Determine the (x, y) coordinate at the center of the cell enclosing the given text.  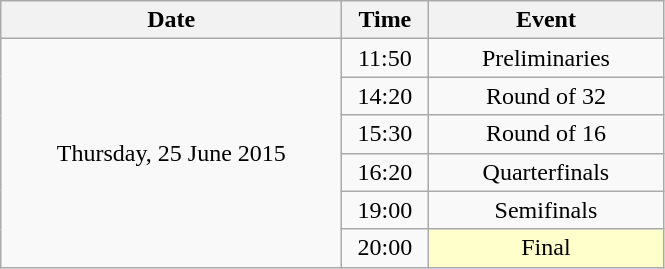
Thursday, 25 June 2015 (172, 153)
20:00 (385, 248)
Event (546, 20)
15:30 (385, 134)
11:50 (385, 58)
Semifinals (546, 210)
Date (172, 20)
Round of 32 (546, 96)
Quarterfinals (546, 172)
14:20 (385, 96)
16:20 (385, 172)
Preliminaries (546, 58)
Round of 16 (546, 134)
Final (546, 248)
Time (385, 20)
19:00 (385, 210)
